Extract the [X, Y] coordinate from the center of the cell holding the provided text.  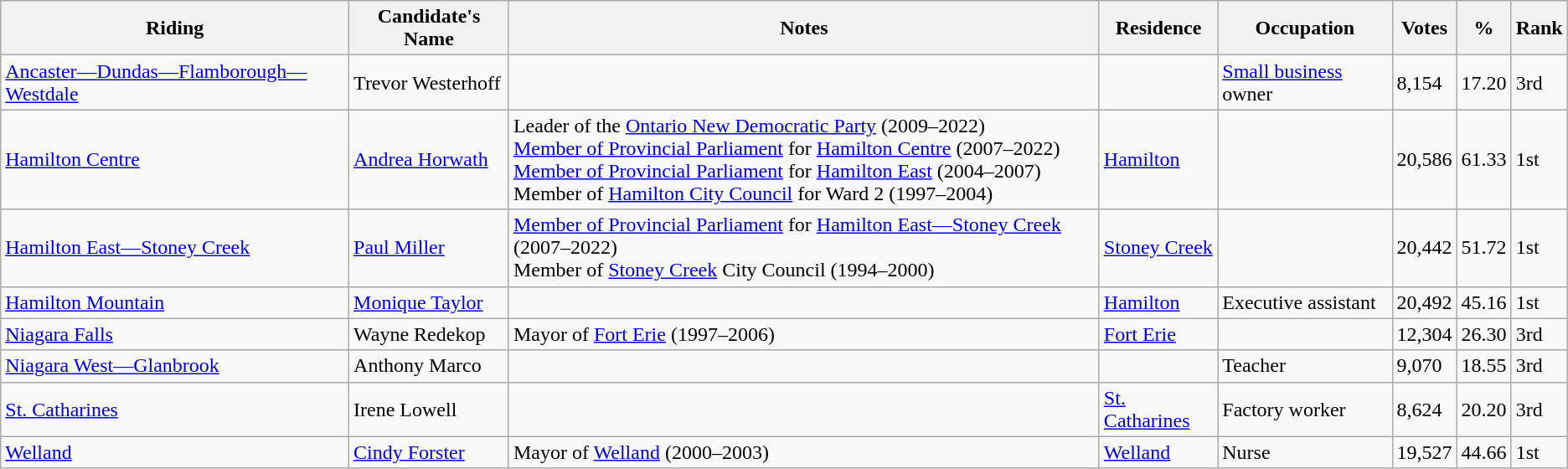
Hamilton Centre [175, 159]
20,586 [1424, 159]
Fort Erie [1158, 334]
Notes [804, 28]
% [1484, 28]
Mayor of Welland (2000–2003) [804, 452]
26.30 [1484, 334]
Niagara West—Glanbrook [175, 366]
Hamilton East—Stoney Creek [175, 248]
Cindy Forster [429, 452]
Votes [1424, 28]
51.72 [1484, 248]
Wayne Redekop [429, 334]
61.33 [1484, 159]
45.16 [1484, 302]
Trevor Westerhoff [429, 82]
Nurse [1305, 452]
Member of Provincial Parliament for Hamilton East—Stoney Creek (2007–2022) Member of Stoney Creek City Council (1994–2000) [804, 248]
8,154 [1424, 82]
Stoney Creek [1158, 248]
Residence [1158, 28]
Teacher [1305, 366]
18.55 [1484, 366]
Hamilton Mountain [175, 302]
Niagara Falls [175, 334]
Occupation [1305, 28]
Candidate's Name [429, 28]
Monique Taylor [429, 302]
12,304 [1424, 334]
20,442 [1424, 248]
19,527 [1424, 452]
Anthony Marco [429, 366]
Andrea Horwath [429, 159]
Ancaster—Dundas—Flamborough—Westdale [175, 82]
17.20 [1484, 82]
Rank [1540, 28]
20,492 [1424, 302]
Paul Miller [429, 248]
Mayor of Fort Erie (1997–2006) [804, 334]
9,070 [1424, 366]
8,624 [1424, 409]
Riding [175, 28]
20.20 [1484, 409]
Irene Lowell [429, 409]
Small business owner [1305, 82]
Executive assistant [1305, 302]
44.66 [1484, 452]
Factory worker [1305, 409]
